Return the (X, Y) coordinate for the center point of the cell that contains the specified text.  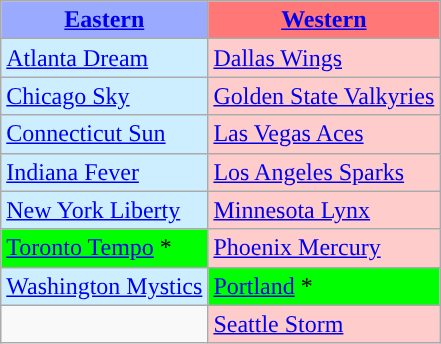
Portland * (324, 286)
Washington Mystics (104, 286)
Western (324, 20)
Phoenix Mercury (324, 248)
Indiana Fever (104, 172)
Chicago Sky (104, 96)
Eastern (104, 20)
Golden State Valkyries (324, 96)
Las Vegas Aces (324, 134)
New York Liberty (104, 210)
Los Angeles Sparks (324, 172)
Atlanta Dream (104, 58)
Toronto Tempo * (104, 248)
Dallas Wings (324, 58)
Connecticut Sun (104, 134)
Seattle Storm (324, 324)
Minnesota Lynx (324, 210)
